Capture the cell that displays the provided text and extract its (x, y) central coordinate. 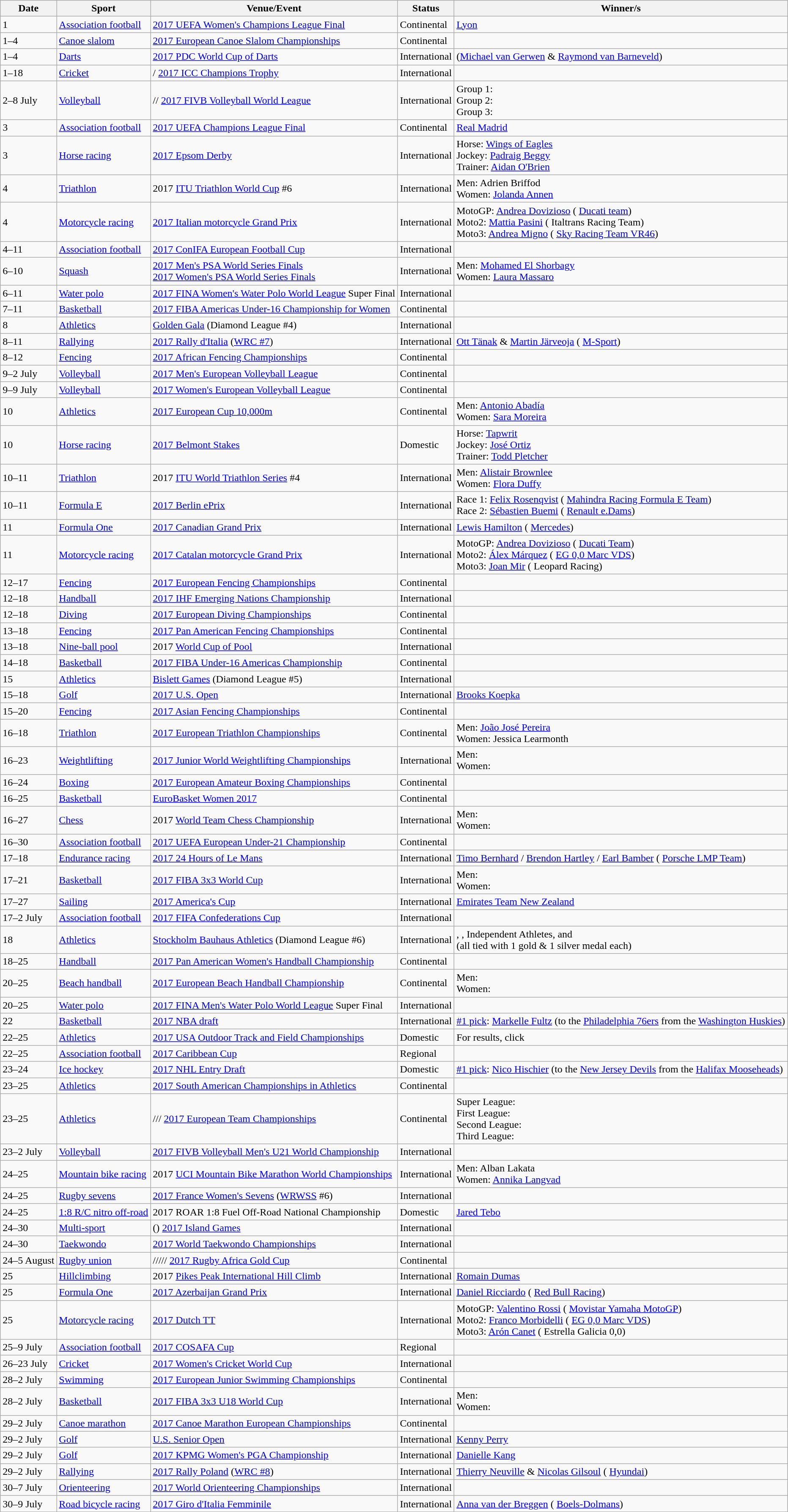
Ott Tänak & Martin Järveoja ( M-Sport) (621, 341)
17–21 (29, 880)
2017 FINA Men's Water Polo World League Super Final (274, 1005)
Rugby union (104, 1260)
18–25 (29, 962)
2017 Caribbean Cup (274, 1053)
2017 European Junior Swimming Championships (274, 1380)
2017 Men's European Volleyball League (274, 374)
1–18 (29, 73)
Sport (104, 8)
Road bicycle racing (104, 1504)
Taekwondo (104, 1244)
2017 Pikes Peak International Hill Climb (274, 1276)
2017 Berlin ePrix (274, 505)
Real Madrid (621, 128)
, , Independent Athletes, and (all tied with 1 gold & 1 silver medal each) (621, 939)
16–25 (29, 798)
2017 Men's PSA World Series Finals 2017 Women's PSA World Series Finals (274, 271)
Daniel Ricciardo ( Red Bull Racing) (621, 1292)
2017 Pan American Women's Handball Championship (274, 962)
/ 2017 ICC Champions Trophy (274, 73)
30–9 July (29, 1504)
Darts (104, 57)
2017 FIBA Americas Under-16 Championship for Women (274, 309)
16–18 (29, 733)
Multi-sport (104, 1228)
2017 America's Cup (274, 902)
Jared Tebo (621, 1212)
Stockholm Bauhaus Athletics (Diamond League #6) (274, 939)
Emirates Team New Zealand (621, 902)
Men: Alban LakataWomen: Annika Langvad (621, 1174)
#1 pick: Nico Hischier (to the New Jersey Devils from the Halifax Mooseheads) (621, 1069)
() 2017 Island Games (274, 1228)
4–11 (29, 249)
2017 Italian motorcycle Grand Prix (274, 222)
15–20 (29, 711)
15–18 (29, 695)
7–11 (29, 309)
15 (29, 679)
2017 PDC World Cup of Darts (274, 57)
Diving (104, 614)
6–11 (29, 293)
2017 Epsom Derby (274, 155)
2017 USA Outdoor Track and Field Championships (274, 1037)
6–10 (29, 271)
2017 Giro d'Italia Femminile (274, 1504)
2017 NBA draft (274, 1021)
17–27 (29, 902)
Men: Alistair BrownleeWomen: Flora Duffy (621, 478)
2017 World Team Chess Championship (274, 820)
2017 European Fencing Championships (274, 582)
Rugby sevens (104, 1196)
Men: Antonio AbadíaWomen: Sara Moreira (621, 411)
16–23 (29, 761)
Race 1: Felix Rosenqvist ( Mahindra Racing Formula E Team)Race 2: Sébastien Buemi ( Renault e.Dams) (621, 505)
Horse: Wings of EaglesJockey: Padraig BeggyTrainer: Aidan O'Brien (621, 155)
2017 FIBA 3x3 U18 World Cup (274, 1401)
2017 FIVB Volleyball Men's U21 World Championship (274, 1152)
18 (29, 939)
MotoGP: Andrea Dovizioso ( Ducati team)Moto2: Mattia Pasini ( Italtrans Racing Team) Moto3: Andrea Migno ( Sky Racing Team VR46) (621, 222)
Venue/Event (274, 8)
2017 NHL Entry Draft (274, 1069)
Super League: First League: Second League: Third League: (621, 1119)
2017 European Canoe Slalom Championships (274, 41)
Lyon (621, 25)
23–24 (29, 1069)
///// 2017 Rugby Africa Gold Cup (274, 1260)
/// 2017 European Team Championships (274, 1119)
2017 FIBA 3x3 World Cup (274, 880)
2017 UEFA Women's Champions League Final (274, 25)
2017 Catalan motorcycle Grand Prix (274, 555)
16–30 (29, 842)
2017 Dutch TT (274, 1320)
MotoGP: Andrea Dovizioso ( Ducati Team)Moto2: Álex Márquez ( EG 0,0 Marc VDS)Moto3: Joan Mir ( Leopard Racing) (621, 555)
1:8 R/C nitro off-road (104, 1212)
Mountain bike racing (104, 1174)
(Michael van Gerwen & Raymond van Barneveld) (621, 57)
Boxing (104, 782)
Kenny Perry (621, 1439)
U.S. Senior Open (274, 1439)
2017 European Amateur Boxing Championships (274, 782)
24–5 August (29, 1260)
2017 Belmont Stakes (274, 445)
8 (29, 325)
2017 ROAR 1:8 Fuel Off-Road National Championship (274, 1212)
2017 ITU World Triathlon Series #4 (274, 478)
2017 Junior World Weightlifting Championships (274, 761)
2017 European Beach Handball Championship (274, 983)
2017 Rally d'Italia (WRC #7) (274, 341)
Hillclimbing (104, 1276)
2017 World Taekwondo Championships (274, 1244)
2017 France Women's Sevens (WRWSS #6) (274, 1196)
Canoe slalom (104, 41)
17–18 (29, 858)
2017 Asian Fencing Championships (274, 711)
Men: João José PereiraWomen: Jessica Learmonth (621, 733)
2017 World Cup of Pool (274, 647)
Sailing (104, 902)
Group 1: Group 2: Group 3: (621, 100)
#1 pick: Markelle Fultz (to the Philadelphia 76ers from the Washington Huskies) (621, 1021)
Beach handball (104, 983)
9–2 July (29, 374)
12–17 (29, 582)
8–11 (29, 341)
Formula E (104, 505)
2017 KPMG Women's PGA Championship (274, 1455)
2017 Women's Cricket World Cup (274, 1364)
2017 European Cup 10,000m (274, 411)
EuroBasket Women 2017 (274, 798)
2017 FIBA Under-16 Americas Championship (274, 663)
2017 World Orienteering Championships (274, 1487)
Nine-ball pool (104, 647)
2017 FIFA Confederations Cup (274, 918)
Men: Mohamed El ShorbagyWomen: Laura Massaro (621, 271)
2017 European Diving Championships (274, 614)
2017 IHF Emerging Nations Championship (274, 598)
For results, click (621, 1037)
9–9 July (29, 390)
Romain Dumas (621, 1276)
14–18 (29, 663)
23–2 July (29, 1152)
Date (29, 8)
2017 U.S. Open (274, 695)
1 (29, 25)
2017 Canadian Grand Prix (274, 527)
2017 ConIFA European Football Cup (274, 249)
2017 Women's European Volleyball League (274, 390)
2017 Canoe Marathon European Championships (274, 1423)
Horse: TapwritJockey: José OrtizTrainer: Todd Pletcher (621, 445)
2017 European Triathlon Championships (274, 733)
2017 UCI Mountain Bike Marathon World Championships (274, 1174)
Danielle Kang (621, 1455)
Weightlifting (104, 761)
2017 24 Hours of Le Mans (274, 858)
2017 South American Championships in Athletics (274, 1086)
17–2 July (29, 918)
Swimming (104, 1380)
2017 ITU Triathlon World Cup #6 (274, 189)
2017 UEFA European Under-21 Championship (274, 842)
2017 UEFA Champions League Final (274, 128)
25–9 July (29, 1347)
Timo Bernhard / Brendon Hartley / Earl Bamber ( Porsche LMP Team) (621, 858)
Anna van der Breggen ( Boels-Dolmans) (621, 1504)
2017 COSAFA Cup (274, 1347)
8–12 (29, 357)
MotoGP: Valentino Rossi ( Movistar Yamaha MotoGP)Moto2: Franco Morbidelli ( EG 0,0 Marc VDS)Moto3: Arón Canet ( Estrella Galicia 0,0) (621, 1320)
2017 African Fencing Championships (274, 357)
Ice hockey (104, 1069)
22 (29, 1021)
16–24 (29, 782)
30–7 July (29, 1487)
Winner/s (621, 8)
// 2017 FIVB Volleyball World League (274, 100)
Men: Adrien BriffodWomen: Jolanda Annen (621, 189)
2017 Pan American Fencing Championships (274, 631)
2017 FINA Women's Water Polo World League Super Final (274, 293)
Squash (104, 271)
Lewis Hamilton ( Mercedes) (621, 527)
Thierry Neuville & Nicolas Gilsoul ( Hyundai) (621, 1471)
Status (426, 8)
Orienteering (104, 1487)
26–23 July (29, 1364)
Chess (104, 820)
Bislett Games (Diamond League #5) (274, 679)
Golden Gala (Diamond League #4) (274, 325)
16–27 (29, 820)
Brooks Koepka (621, 695)
2017 Rally Poland (WRC #8) (274, 1471)
Canoe marathon (104, 1423)
Endurance racing (104, 858)
2017 Azerbaijan Grand Prix (274, 1292)
2–8 July (29, 100)
